For the text-containing cell, return its midpoint in [x, y] coordinate format. 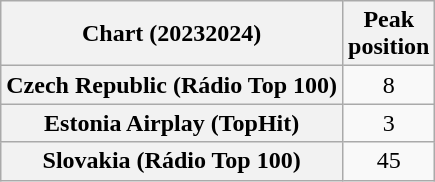
Peakposition [389, 34]
Chart (20232024) [172, 34]
8 [389, 85]
45 [389, 161]
3 [389, 123]
Czech Republic (Rádio Top 100) [172, 85]
Estonia Airplay (TopHit) [172, 123]
Slovakia (Rádio Top 100) [172, 161]
